Return the [X, Y] coordinate for the center point of the cell that contains the specified text.  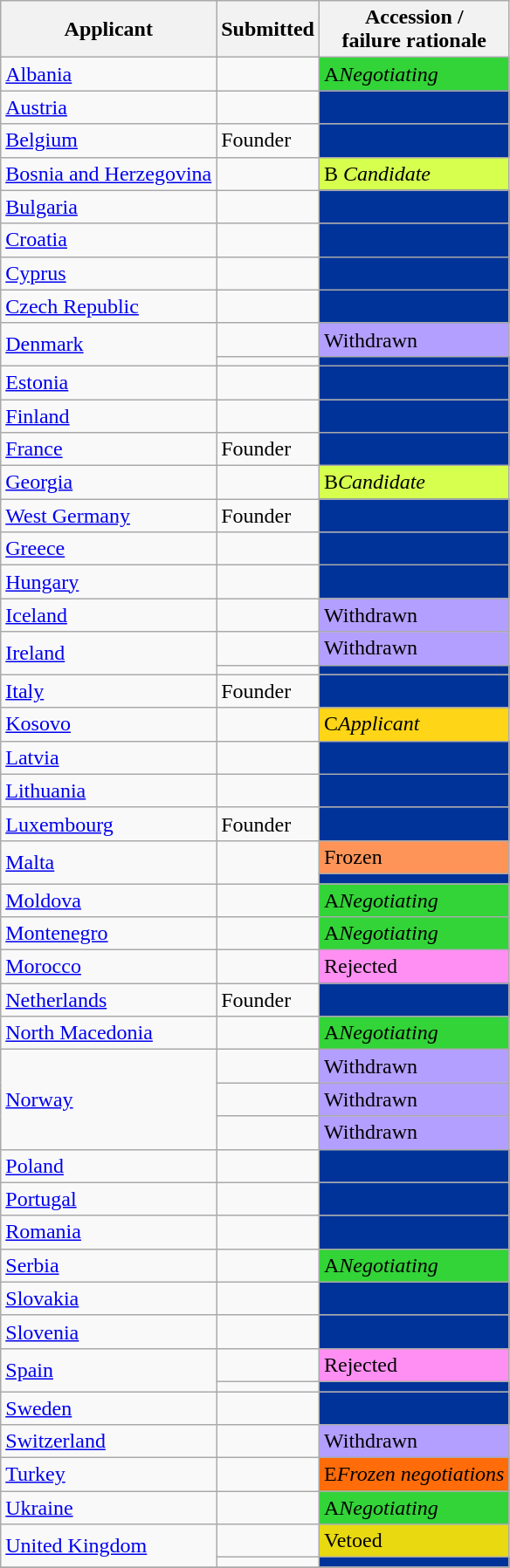
Submitted [268, 30]
Belgium [108, 140]
Bulgaria [108, 207]
Estonia [108, 382]
B Candidate [414, 174]
Czech Republic [108, 306]
North Macedonia [108, 1033]
Slovenia [108, 1332]
Malta [108, 862]
France [108, 449]
Spain [108, 1370]
Morocco [108, 967]
Ireland [108, 653]
United Kingdom [108, 1546]
Turkey [108, 1475]
Vetoed [414, 1541]
Kosovo [108, 724]
West Germany [108, 516]
Romania [108, 1232]
Frozen [414, 857]
Sweden [108, 1407]
Portugal [108, 1199]
Netherlands [108, 1000]
Applicant [108, 30]
Austria [108, 107]
Ukraine [108, 1508]
Albania [108, 74]
Accession /failure rationale [414, 30]
Switzerland [108, 1441]
Greece [108, 549]
Italy [108, 691]
EFrozen negotiations [414, 1475]
Croatia [108, 240]
Denmark [108, 344]
Georgia [108, 483]
Luxembourg [108, 824]
Iceland [108, 615]
Bosnia and Herzegovina [108, 174]
Poland [108, 1166]
Cyprus [108, 273]
CApplicant [414, 724]
BCandidate [414, 483]
Hungary [108, 582]
Montenegro [108, 934]
Lithuania [108, 791]
Finland [108, 416]
Slovakia [108, 1298]
Norway [108, 1099]
Serbia [108, 1265]
Moldova [108, 900]
Latvia [108, 757]
